Determine the [X, Y] coordinate at the center of the cell enclosing the given text.  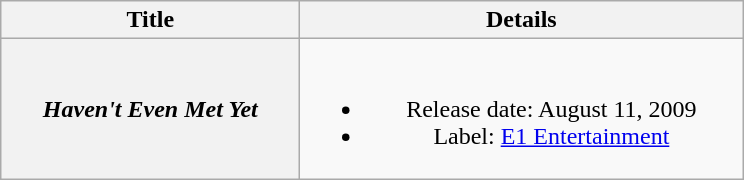
Details [522, 20]
Haven't Even Met Yet [150, 109]
Title [150, 20]
Release date: August 11, 2009Label: E1 Entertainment [522, 109]
